Extract the [X, Y] coordinate from the center of the cell holding the provided text.  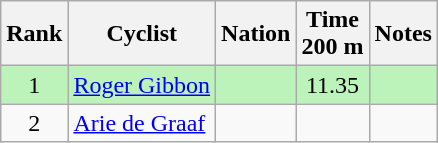
Rank [34, 34]
Notes [403, 34]
2 [34, 123]
Arie de Graaf [142, 123]
Cyclist [142, 34]
Nation [256, 34]
1 [34, 85]
11.35 [332, 85]
Roger Gibbon [142, 85]
Time200 m [332, 34]
